Pinpoint the cell where the given text exists, returning its (x, y) midpoint coordinate. 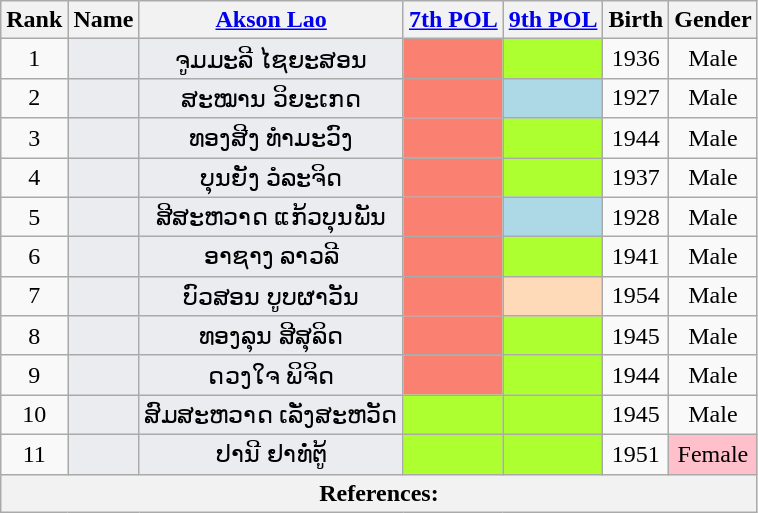
ປານີ ຢາທໍ່ຕູ້ (272, 454)
ທອງສີງ ທໍາມະວົງ (272, 138)
Name (104, 20)
7 (34, 296)
9 (34, 375)
ສີສະຫວາດ ແກ້ວບຸນພັນ (272, 217)
11 (34, 454)
2 (34, 98)
5 (34, 217)
1936 (636, 59)
Akson Lao (272, 20)
1951 (636, 454)
3 (34, 138)
1954 (636, 296)
8 (34, 336)
ດວງໃຈ ພິຈິດ (272, 375)
1941 (636, 257)
1927 (636, 98)
ບົວສອນ ບູບຜາວັນ (272, 296)
1 (34, 59)
ຈູມມະລີ ໄຊຍະສອນ (272, 59)
Birth (636, 20)
4 (34, 178)
Female (713, 454)
1928 (636, 217)
ທອງລຸນ ສີສຸລິດ (272, 336)
ບຸນຍັງ ວໍລະຈິດ (272, 178)
Gender (713, 20)
Rank (34, 20)
References: (379, 493)
7th POL (453, 20)
ສົມສະຫວາດ ເລັ່ງສະຫວັດ (272, 415)
6 (34, 257)
1937 (636, 178)
9th POL (553, 20)
10 (34, 415)
ສະໝານ ວິຍະເກດ (272, 98)
ອາຊາງ ລາວລີ (272, 257)
